Find where the given text appears and provide that cell's center as [x, y] coordinate. 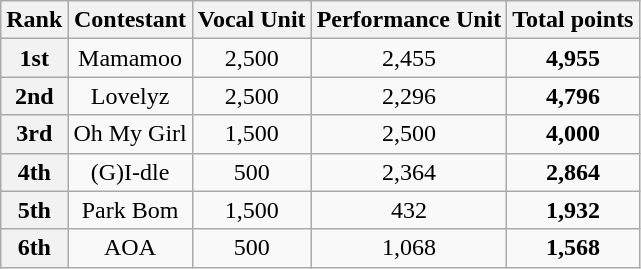
3rd [34, 134]
432 [409, 210]
Rank [34, 20]
(G)I-dle [130, 172]
4,000 [573, 134]
Oh My Girl [130, 134]
AOA [130, 248]
4,955 [573, 58]
6th [34, 248]
Total points [573, 20]
2,864 [573, 172]
1,568 [573, 248]
4,796 [573, 96]
1,068 [409, 248]
5th [34, 210]
Park Bom [130, 210]
Mamamoo [130, 58]
4th [34, 172]
2nd [34, 96]
1st [34, 58]
2,364 [409, 172]
Contestant [130, 20]
Vocal Unit [252, 20]
2,455 [409, 58]
Lovelyz [130, 96]
Performance Unit [409, 20]
1,932 [573, 210]
2,296 [409, 96]
